For the text-containing cell, return its midpoint in (X, Y) coordinate format. 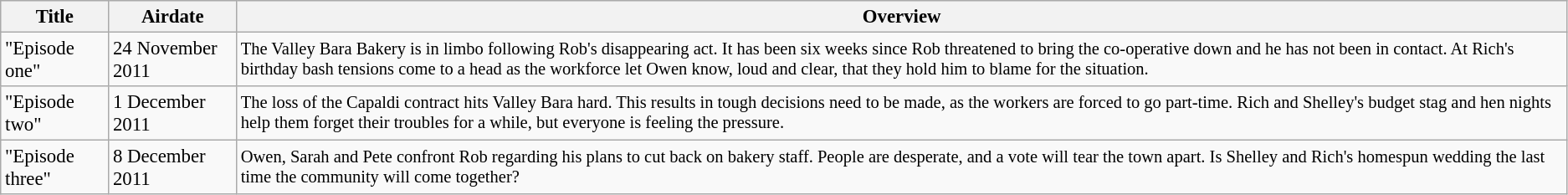
"Episode three" (55, 167)
Airdate (172, 17)
"Episode one" (55, 60)
8 December 2011 (172, 167)
Title (55, 17)
24 November 2011 (172, 60)
1 December 2011 (172, 114)
Overview (902, 17)
"Episode two" (55, 114)
